Locate the cell with the specified text and output its (x, y) center coordinate. 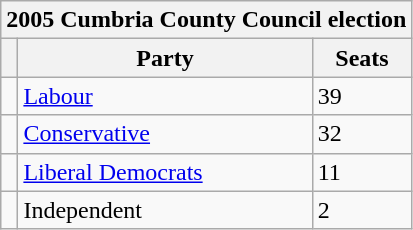
Labour (165, 96)
Independent (165, 210)
Seats (362, 58)
2005 Cumbria County Council election (206, 20)
11 (362, 172)
2 (362, 210)
Party (165, 58)
39 (362, 96)
Liberal Democrats (165, 172)
32 (362, 134)
Conservative (165, 134)
